Detect which cell encompasses the target text, then output its (x, y) center coordinate. 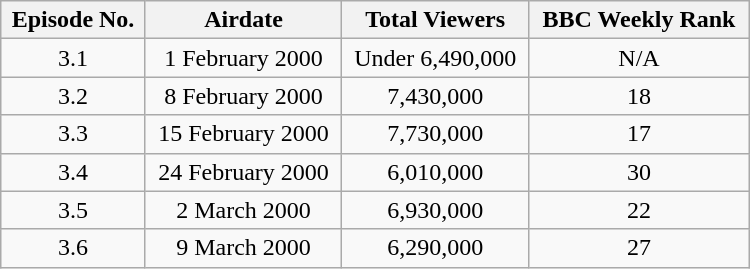
30 (640, 172)
1 February 2000 (243, 58)
15 February 2000 (243, 134)
3.4 (74, 172)
BBC Weekly Rank (640, 20)
7,430,000 (436, 96)
17 (640, 134)
3.2 (74, 96)
18 (640, 96)
6,010,000 (436, 172)
3.6 (74, 248)
3.3 (74, 134)
22 (640, 210)
Under 6,490,000 (436, 58)
6,930,000 (436, 210)
27 (640, 248)
8 February 2000 (243, 96)
7,730,000 (436, 134)
Episode No. (74, 20)
9 March 2000 (243, 248)
3.1 (74, 58)
Airdate (243, 20)
N/A (640, 58)
6,290,000 (436, 248)
Total Viewers (436, 20)
24 February 2000 (243, 172)
3.5 (74, 210)
2 March 2000 (243, 210)
